Return (x, y) of the center of cell containing provided text 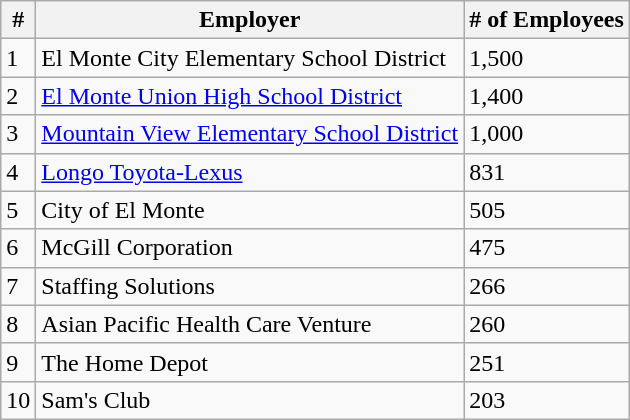
Longo Toyota-Lexus (250, 172)
251 (547, 362)
475 (547, 248)
9 (18, 362)
505 (547, 210)
2 (18, 96)
El Monte Union High School District (250, 96)
City of El Monte (250, 210)
8 (18, 324)
6 (18, 248)
1 (18, 58)
7 (18, 286)
203 (547, 400)
The Home Depot (250, 362)
# of Employees (547, 20)
10 (18, 400)
4 (18, 172)
# (18, 20)
Asian Pacific Health Care Venture (250, 324)
260 (547, 324)
3 (18, 134)
831 (547, 172)
Staffing Solutions (250, 286)
5 (18, 210)
1,000 (547, 134)
266 (547, 286)
Employer (250, 20)
Sam's Club (250, 400)
1,400 (547, 96)
El Monte City Elementary School District (250, 58)
McGill Corporation (250, 248)
1,500 (547, 58)
Mountain View Elementary School District (250, 134)
